Capture the cell that displays the provided text and extract its [x, y] central coordinate. 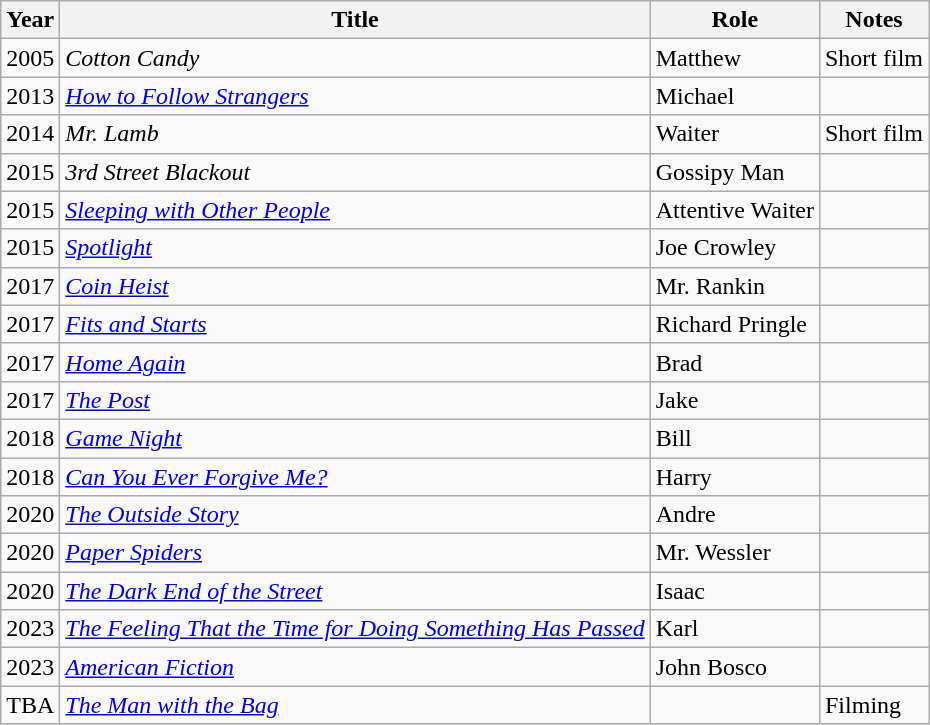
Filming [874, 705]
Karl [734, 629]
The Feeling That the Time for Doing Something Has Passed [355, 629]
Jake [734, 400]
Title [355, 20]
The Post [355, 400]
3rd Street Blackout [355, 172]
Sleeping with Other People [355, 210]
Gossipy Man [734, 172]
Michael [734, 96]
2005 [30, 58]
Mr. Lamb [355, 134]
How to Follow Strangers [355, 96]
Isaac [734, 591]
John Bosco [734, 667]
Brad [734, 362]
Home Again [355, 362]
Mr. Rankin [734, 286]
Fits and Starts [355, 324]
Harry [734, 477]
2014 [30, 134]
The Outside Story [355, 515]
Can You Ever Forgive Me? [355, 477]
TBA [30, 705]
Attentive Waiter [734, 210]
The Man with the Bag [355, 705]
Year [30, 20]
Role [734, 20]
Matthew [734, 58]
Richard Pringle [734, 324]
Bill [734, 438]
Mr. Wessler [734, 553]
Notes [874, 20]
Cotton Candy [355, 58]
American Fiction [355, 667]
Paper Spiders [355, 553]
Waiter [734, 134]
Joe Crowley [734, 248]
Spotlight [355, 248]
The Dark End of the Street [355, 591]
2013 [30, 96]
Andre [734, 515]
Game Night [355, 438]
Coin Heist [355, 286]
